Provide the [X, Y] coordinate of the cell's center where the given text is located.  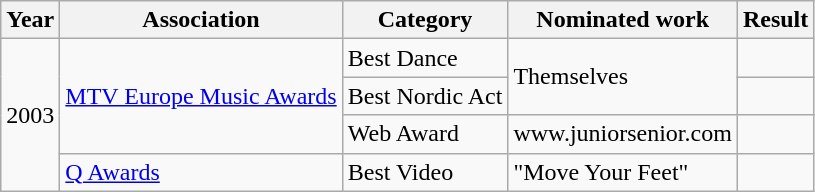
www.juniorsenior.com [622, 134]
Best Dance [425, 58]
"Move Your Feet" [622, 172]
Nominated work [622, 20]
Association [201, 20]
MTV Europe Music Awards [201, 96]
Web Award [425, 134]
Best Video [425, 172]
Best Nordic Act [425, 96]
2003 [30, 115]
Result [775, 20]
Category [425, 20]
Themselves [622, 77]
Q Awards [201, 172]
Year [30, 20]
